Output the [X, Y] coordinate of the center of the cell containing the given text.  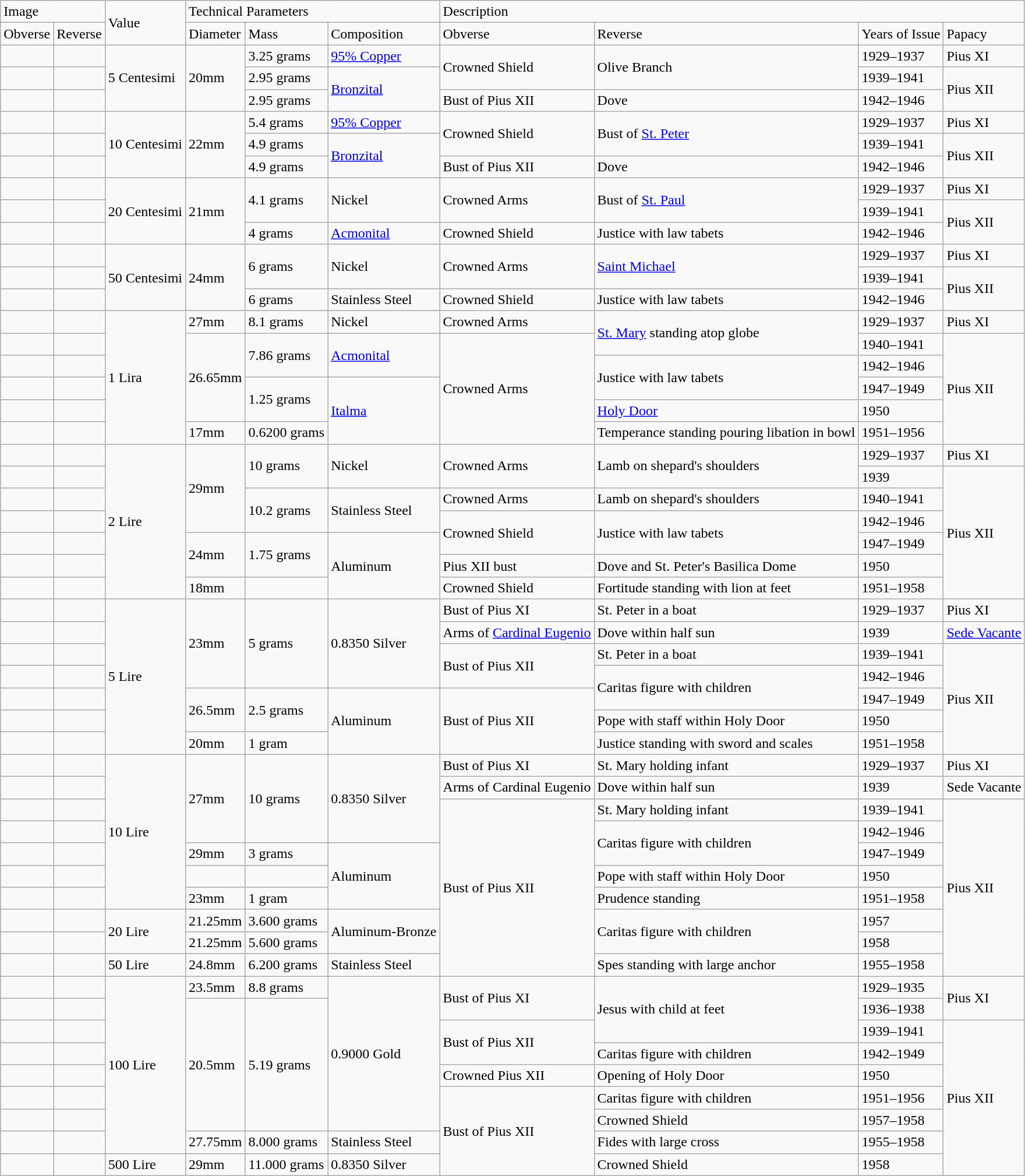
20 Lire [145, 931]
Holy Door [726, 411]
11.000 grams [287, 1164]
1942–1949 [901, 1054]
4.1 grams [287, 200]
5 Centesimi [145, 78]
Fides with large cross [726, 1142]
27.75mm [215, 1142]
Aluminum-Bronze [384, 931]
Opening of Holy Door [726, 1076]
18mm [215, 588]
1936–1938 [901, 1009]
0.9000 Gold [384, 1054]
Dove and St. Peter's Basilica Dome [726, 566]
1957–1958 [901, 1120]
5.19 grams [287, 1065]
Jesus with child at feet [726, 1009]
6.200 grams [287, 965]
Papacy [984, 34]
Saint Michael [726, 266]
500 Lire [145, 1164]
2.5 grams [287, 710]
26.65mm [215, 377]
23.5mm [215, 987]
100 Lire [145, 1065]
17mm [215, 433]
21mm [215, 211]
2 Lire [145, 521]
4 grams [287, 233]
5 grams [287, 643]
50 Centesimi [145, 277]
Composition [384, 34]
8.000 grams [287, 1142]
5 Lire [145, 676]
26.5mm [215, 710]
Bust of St. Peter [726, 133]
20 Centesimi [145, 211]
10 Centesimi [145, 144]
10 Lire [145, 832]
22mm [215, 144]
Italma [384, 411]
Description [732, 12]
Years of Issue [901, 34]
Fortitude standing with lion at feet [726, 588]
Diameter [215, 34]
Bust of St. Paul [726, 200]
Justice standing with sword and scales [726, 743]
50 Lire [145, 965]
Spes standing with large anchor [726, 965]
Mass [287, 34]
1 Lira [145, 377]
Value [145, 23]
Image [52, 12]
Pius XII bust [517, 566]
3 grams [287, 854]
5.600 grams [287, 942]
Crowned Pius XII [517, 1076]
3.600 grams [287, 920]
Olive Branch [726, 67]
1929–1935 [901, 987]
8.8 grams [287, 987]
7.86 grams [287, 355]
Technical Parameters [313, 12]
1.75 grams [287, 555]
Prudence standing [726, 898]
5.4 grams [287, 122]
24.8mm [215, 965]
St. Mary standing atop globe [726, 333]
20.5mm [215, 1065]
3.25 grams [287, 56]
8.1 grams [287, 322]
1.25 grams [287, 400]
10.2 grams [287, 510]
Temperance standing pouring libation in bowl [726, 433]
1957 [901, 920]
0.6200 grams [287, 433]
